Return the [X, Y] coordinate for the center point of the cell that contains the specified text.  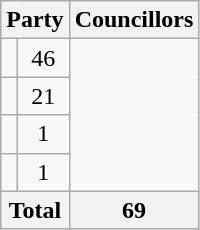
Councillors [134, 20]
21 [43, 96]
Party [35, 20]
Total [35, 210]
69 [134, 210]
46 [43, 58]
